Find where the given text appears and provide that cell's center as [x, y] coordinate. 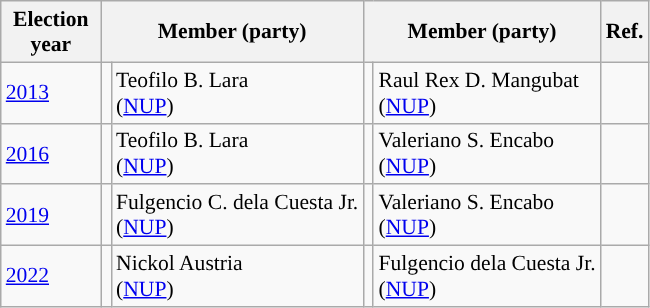
Nickol Austria(NUP) [237, 276]
Fulgencio dela Cuesta Jr.(NUP) [486, 276]
Electionyear [51, 32]
2019 [51, 216]
Ref. [625, 32]
Raul Rex D. Mangubat(NUP) [486, 92]
2016 [51, 154]
2013 [51, 92]
Fulgencio C. dela Cuesta Jr.(NUP) [237, 216]
2022 [51, 276]
